Return (x, y) of the center of cell containing provided text 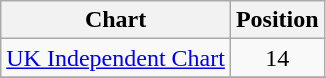
UK Independent Chart (116, 58)
Position (277, 20)
Chart (116, 20)
14 (277, 58)
